Extract the (X, Y) coordinate from the center of the cell holding the provided text.  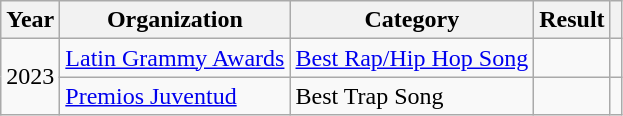
2023 (30, 77)
Premios Juventud (175, 96)
Organization (175, 20)
Latin Grammy Awards (175, 58)
Year (30, 20)
Best Trap Song (412, 96)
Category (412, 20)
Result (572, 20)
Best Rap/Hip Hop Song (412, 58)
